From the cell containing the given text, extract its center point as [x, y] coordinate. 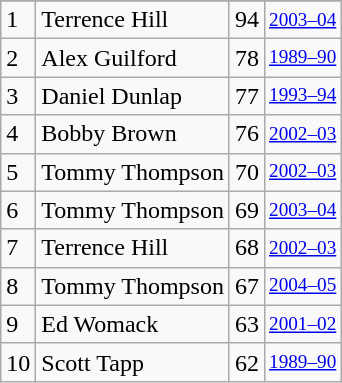
67 [246, 286]
62 [246, 362]
Daniel Dunlap [133, 96]
7 [18, 248]
78 [246, 58]
Scott Tapp [133, 362]
Ed Womack [133, 324]
94 [246, 20]
Bobby Brown [133, 134]
10 [18, 362]
69 [246, 210]
Alex Guilford [133, 58]
68 [246, 248]
1993–94 [302, 96]
6 [18, 210]
4 [18, 134]
1 [18, 20]
8 [18, 286]
3 [18, 96]
2 [18, 58]
63 [246, 324]
76 [246, 134]
70 [246, 172]
9 [18, 324]
77 [246, 96]
2001–02 [302, 324]
2004–05 [302, 286]
5 [18, 172]
